From the cell containing the given text, extract its center point as (x, y) coordinate. 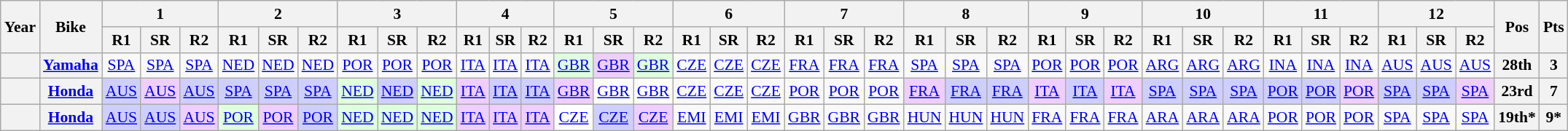
1 (160, 14)
6 (729, 14)
Pos (1517, 26)
28th (1517, 65)
19th* (1517, 118)
Yamaha (71, 65)
9 (1085, 14)
8 (967, 14)
Pts (1554, 26)
23rd (1517, 92)
10 (1203, 14)
Year (20, 26)
9* (1554, 118)
5 (614, 14)
11 (1321, 14)
Bike (71, 26)
2 (278, 14)
4 (506, 14)
12 (1436, 14)
